For the text-containing cell, return its midpoint in (x, y) coordinate format. 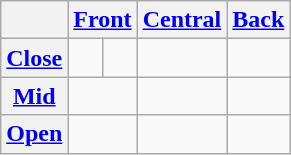
Front (102, 20)
Back (258, 20)
Open (34, 134)
Mid (34, 96)
Close (34, 58)
Central (182, 20)
